Capture the cell that displays the provided text and extract its (x, y) central coordinate. 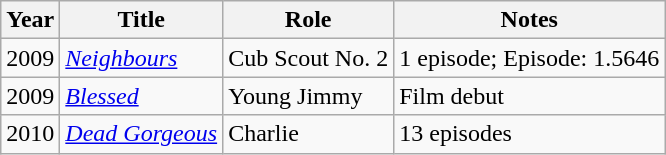
13 episodes (530, 134)
Role (308, 20)
Notes (530, 20)
Title (142, 20)
Young Jimmy (308, 96)
Film debut (530, 96)
Charlie (308, 134)
Blessed (142, 96)
Neighbours (142, 58)
1 episode; Episode: 1.5646 (530, 58)
Year (30, 20)
Dead Gorgeous (142, 134)
2010 (30, 134)
Cub Scout No. 2 (308, 58)
